Extract the [X, Y] coordinate from the center of the cell holding the provided text.  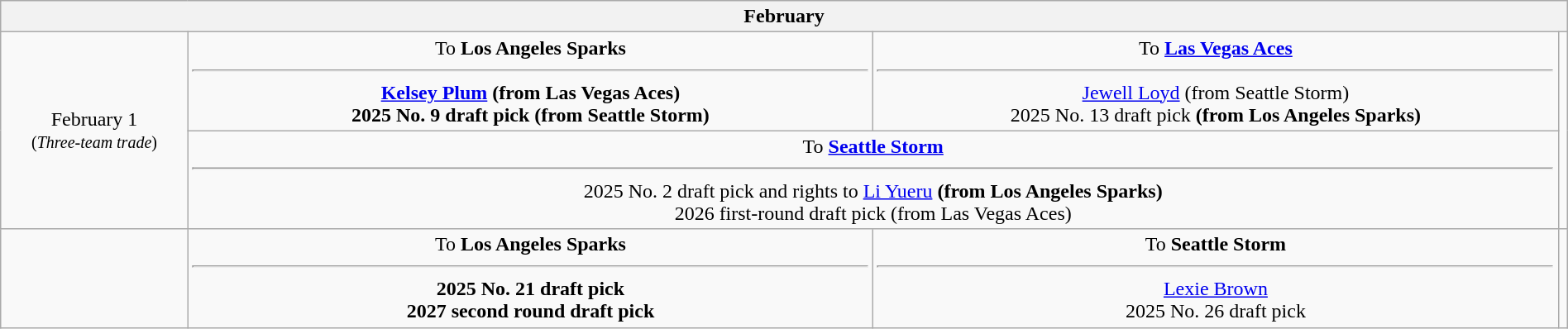
To Los Angeles SparksKelsey Plum (from Las Vegas Aces)2025 No. 9 draft pick (from Seattle Storm) [530, 81]
To Los Angeles Sparks2025 No. 21 draft pick2027 second round draft pick [530, 278]
To Seattle Storm2025 No. 2 draft pick and rights to Li Yueru (from Los Angeles Sparks)2026 first-round draft pick (from Las Vegas Aces) [873, 180]
February [784, 17]
To Las Vegas AcesJewell Loyd (from Seattle Storm)2025 No. 13 draft pick (from Los Angeles Sparks) [1216, 81]
To Seattle StormLexie Brown2025 No. 26 draft pick [1216, 278]
February 1(Three-team trade) [94, 131]
